Return the (X, Y) coordinate for the center point of the cell that contains the specified text.  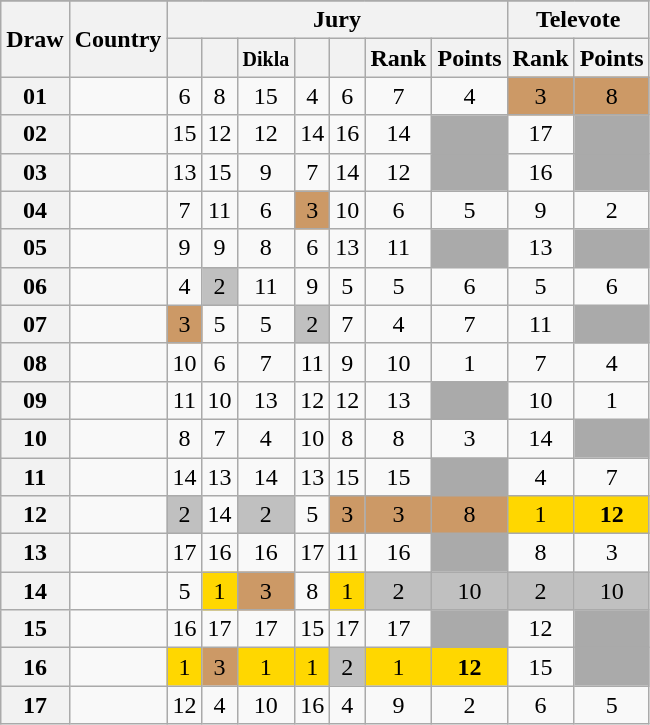
Dikla (266, 58)
07 (35, 324)
06 (35, 286)
01 (35, 96)
Draw (35, 39)
02 (35, 134)
05 (35, 248)
Jury (337, 20)
03 (35, 172)
09 (35, 400)
Televote (578, 20)
04 (35, 210)
08 (35, 362)
Country (118, 39)
